Identify which cell holds the provided text, then report its (X, Y) central coordinate. 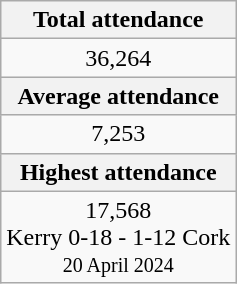
36,264 (118, 58)
Total attendance (118, 20)
Average attendance (118, 96)
Highest attendance (118, 172)
17,568 Kerry 0-18 - 1-12 Cork 20 April 2024 (118, 237)
7,253 (118, 134)
